Detect which cell encompasses the target text, then output its [X, Y] center coordinate. 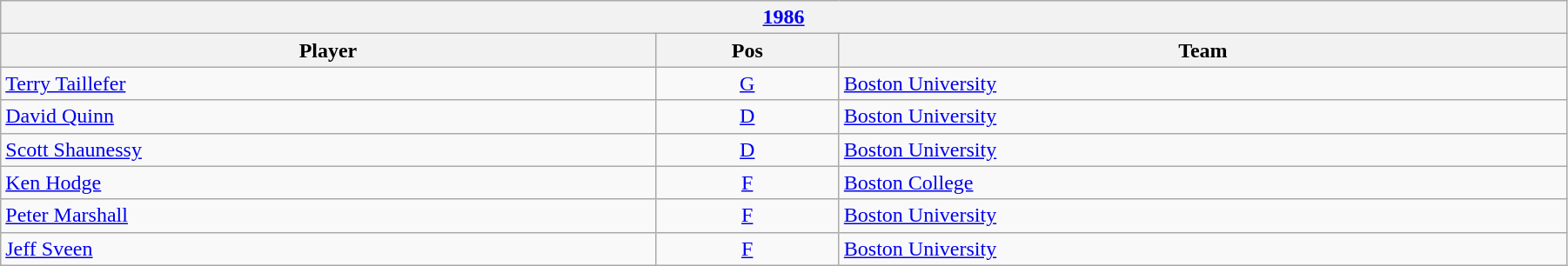
Terry Taillefer [328, 83]
Peter Marshall [328, 216]
G [747, 83]
David Quinn [328, 116]
Team [1203, 50]
1986 [784, 17]
Player [328, 50]
Jeff Sveen [328, 249]
Pos [747, 50]
Scott Shaunessy [328, 150]
Ken Hodge [328, 183]
Boston College [1203, 183]
